Determine the (x, y) coordinate at the center of the cell enclosing the given text.  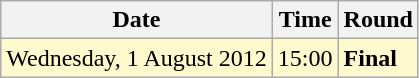
Final (378, 58)
Round (378, 20)
Date (137, 20)
Wednesday, 1 August 2012 (137, 58)
15:00 (305, 58)
Time (305, 20)
